Detect which cell encompasses the target text, then output its (X, Y) center coordinate. 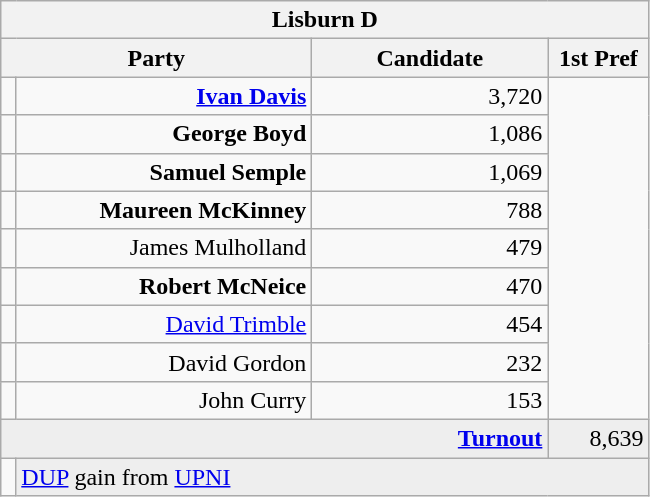
Turnout (274, 438)
479 (430, 248)
Maureen McKinney (164, 210)
Party (156, 58)
1,069 (430, 172)
1,086 (430, 134)
DUP gain from UPNI (332, 477)
George Boyd (164, 134)
David Gordon (164, 362)
3,720 (430, 96)
788 (430, 210)
David Trimble (164, 324)
1st Pref (598, 58)
Samuel Semple (164, 172)
454 (430, 324)
John Curry (164, 400)
232 (430, 362)
470 (430, 286)
153 (430, 400)
Ivan Davis (164, 96)
Robert McNeice (164, 286)
8,639 (598, 438)
James Mulholland (164, 248)
Candidate (430, 58)
Lisburn D (325, 20)
